Pinpoint the cell where the given text exists, returning its [x, y] midpoint coordinate. 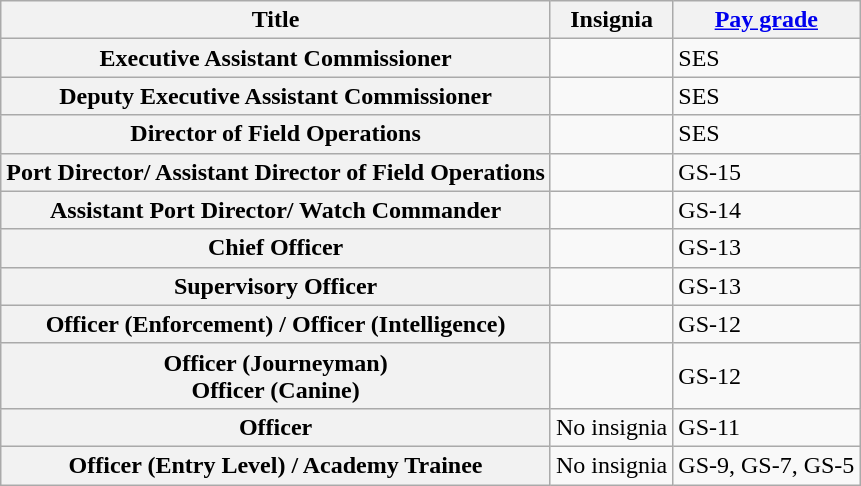
Officer (Enforcement) / Officer (Intelligence) [276, 324]
Officer [276, 427]
Port Director/ Assistant Director of Field Operations [276, 172]
Title [276, 20]
Pay grade [766, 20]
Insignia [611, 20]
GS-11 [766, 427]
GS-14 [766, 210]
Director of Field Operations [276, 134]
GS-9, GS-7, GS-5 [766, 465]
Supervisory Officer [276, 286]
Executive Assistant Commissioner [276, 58]
Assistant Port Director/ Watch Commander [276, 210]
Deputy Executive Assistant Commissioner [276, 96]
GS-15 [766, 172]
Chief Officer [276, 248]
Officer (Entry Level) / Academy Trainee [276, 465]
Officer (Journeyman)Officer (Canine) [276, 376]
